Output the [X, Y] coordinate of the center of the cell containing the given text.  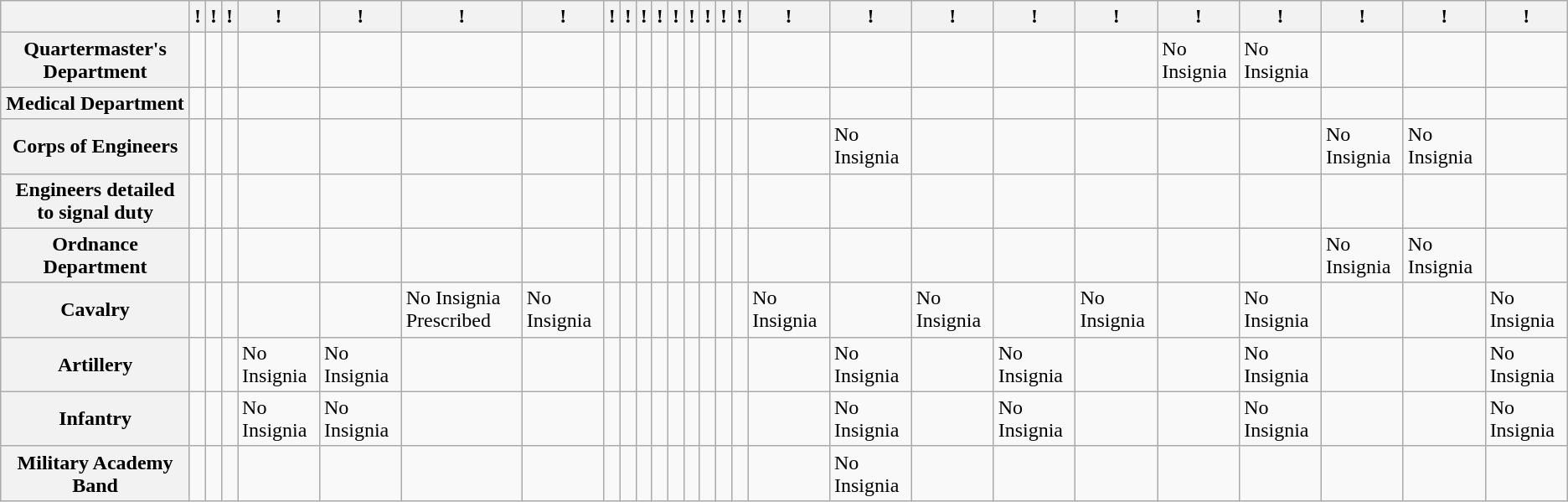
Quartermaster's Department [95, 60]
Cavalry [95, 310]
Corps of Engineers [95, 146]
Engineers detailed to signal duty [95, 201]
Military Academy Band [95, 473]
Artillery [95, 364]
Medical Department [95, 103]
Infantry [95, 419]
Ordnance Department [95, 255]
No Insignia Prescribed [462, 310]
